Find where the given text appears and provide that cell's center as (X, Y) coordinate. 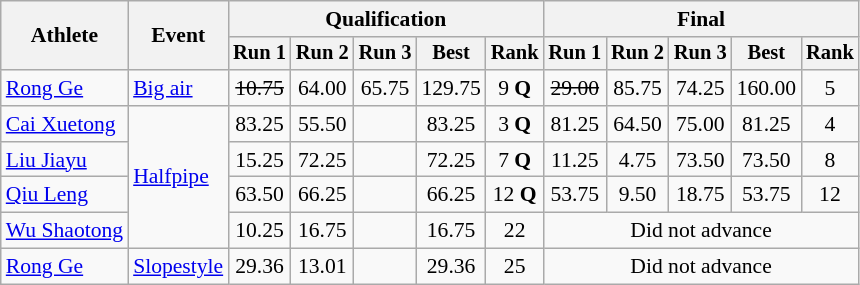
22 (515, 231)
Liu Jiayu (64, 160)
10.75 (260, 88)
74.25 (700, 88)
Athlete (64, 36)
Wu Shaotong (64, 231)
Slopestyle (178, 267)
18.75 (700, 195)
75.00 (700, 124)
7 Q (515, 160)
5 (830, 88)
12 Q (515, 195)
64.00 (322, 88)
129.75 (450, 88)
15.25 (260, 160)
65.75 (386, 88)
63.50 (260, 195)
Qualification (386, 19)
12 (830, 195)
160.00 (766, 88)
55.50 (322, 124)
11.25 (574, 160)
25 (515, 267)
10.25 (260, 231)
Final (700, 19)
4 (830, 124)
29.00 (574, 88)
85.75 (638, 88)
Halfpipe (178, 177)
9 Q (515, 88)
Big air (178, 88)
13.01 (322, 267)
Event (178, 36)
Qiu Leng (64, 195)
Cai Xuetong (64, 124)
3 Q (515, 124)
8 (830, 160)
64.50 (638, 124)
4.75 (638, 160)
9.50 (638, 195)
